Extract the [X, Y] coordinate from the center of the cell holding the provided text.  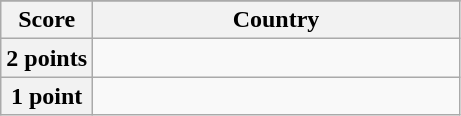
1 point [47, 96]
Score [47, 20]
Country [276, 20]
2 points [47, 58]
